Scan for the cell matching the given text and deliver its (x, y) coordinate at center. 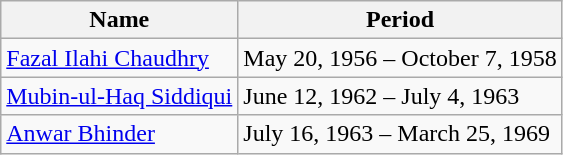
Name (120, 20)
Anwar Bhinder (120, 134)
Mubin-ul-Haq Siddiqui (120, 96)
Period (400, 20)
May 20, 1956 – October 7, 1958 (400, 58)
July 16, 1963 – March 25, 1969 (400, 134)
June 12, 1962 – July 4, 1963 (400, 96)
Fazal Ilahi Chaudhry (120, 58)
